Pinpoint the cell where the given text exists, returning its (X, Y) midpoint coordinate. 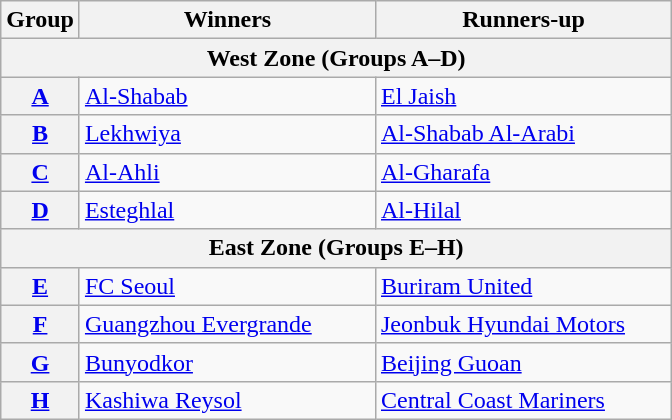
G (40, 362)
Al-Shabab Al-Arabi (523, 134)
Al-Hilal (523, 210)
West Zone (Groups A–D) (336, 58)
Kashiwa Reysol (227, 400)
El Jaish (523, 96)
Jeonbuk Hyundai Motors (523, 324)
Esteghlal (227, 210)
H (40, 400)
Guangzhou Evergrande (227, 324)
Central Coast Mariners (523, 400)
East Zone (Groups E–H) (336, 248)
A (40, 96)
Lekhwiya (227, 134)
C (40, 172)
Al-Ahli (227, 172)
Al-Shabab (227, 96)
Al-Gharafa (523, 172)
Winners (227, 20)
Buriram United (523, 286)
E (40, 286)
D (40, 210)
B (40, 134)
F (40, 324)
Group (40, 20)
FC Seoul (227, 286)
Runners-up (523, 20)
Beijing Guoan (523, 362)
Bunyodkor (227, 362)
